Return (X, Y) of the center of cell containing provided text 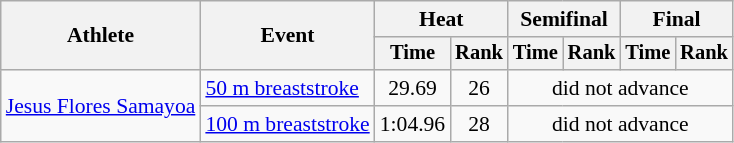
Final (676, 19)
26 (479, 88)
1:04.96 (412, 124)
100 m breaststroke (287, 124)
29.69 (412, 88)
Heat (442, 19)
Jesus Flores Samayoa (101, 106)
Semifinal (564, 19)
50 m breaststroke (287, 88)
28 (479, 124)
Event (287, 36)
Athlete (101, 36)
